Search for the cell housing the specified text and yield its (X, Y) center coordinate. 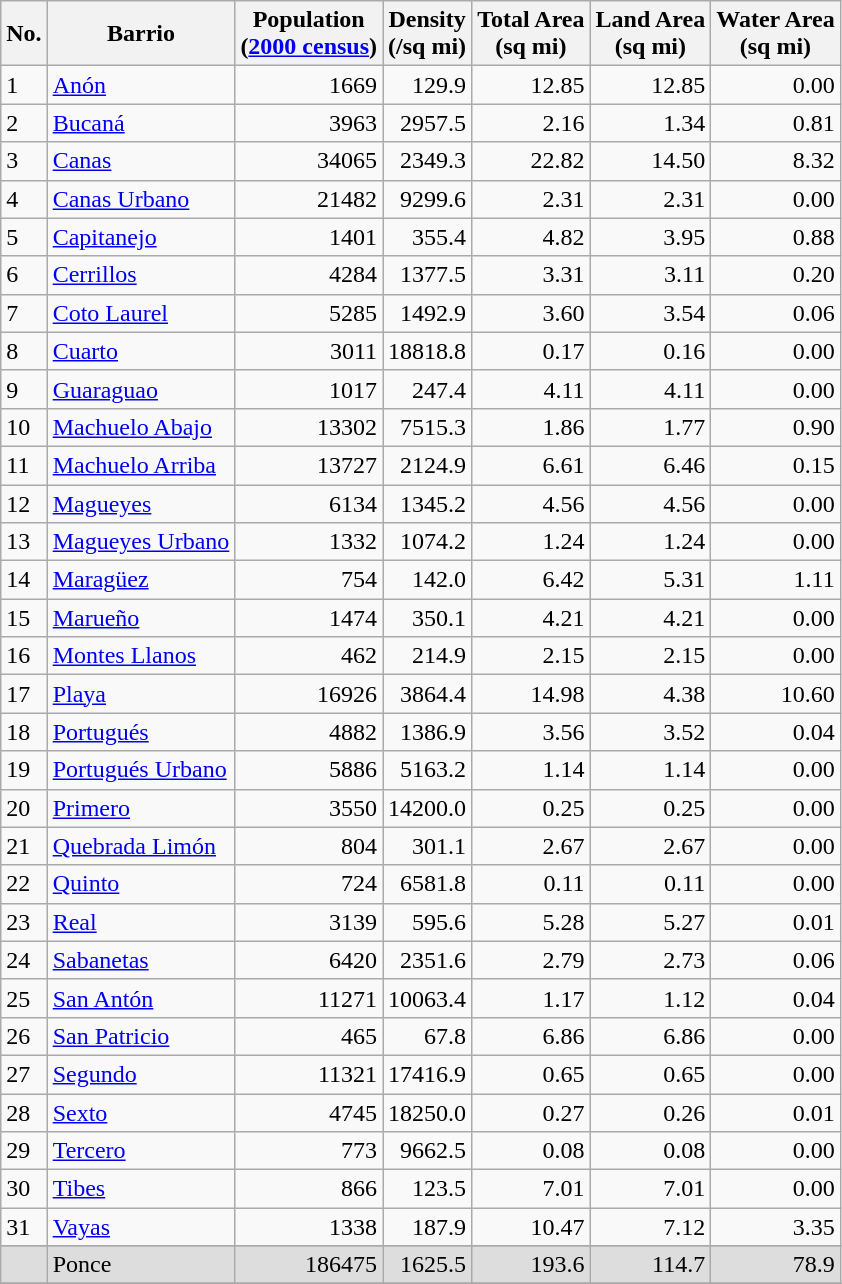
14.98 (531, 694)
14.50 (650, 161)
247.4 (428, 389)
20 (24, 808)
2.79 (531, 960)
Canas (141, 161)
4 (24, 199)
1401 (309, 237)
3.95 (650, 237)
1669 (309, 85)
214.9 (428, 656)
3.60 (531, 313)
0.88 (776, 237)
465 (309, 1036)
29 (24, 1151)
3.31 (531, 275)
3011 (309, 351)
5285 (309, 313)
Playa (141, 694)
Coto Laurel (141, 313)
21482 (309, 199)
Capitanejo (141, 237)
1.77 (650, 427)
Montes Llanos (141, 656)
5 (24, 237)
350.1 (428, 618)
16926 (309, 694)
26 (24, 1036)
1332 (309, 542)
13727 (309, 465)
8 (24, 351)
1.12 (650, 998)
16 (24, 656)
9662.5 (428, 1151)
4745 (309, 1113)
Water Area(sq mi) (776, 34)
17416.9 (428, 1074)
34065 (309, 161)
11271 (309, 998)
2.16 (531, 123)
14200.0 (428, 808)
0.81 (776, 123)
0.16 (650, 351)
Density(/sq mi) (428, 34)
10.60 (776, 694)
Portugués (141, 732)
6.42 (531, 580)
17 (24, 694)
2351.6 (428, 960)
1338 (309, 1227)
Ponce (141, 1265)
Segundo (141, 1074)
No. (24, 34)
6420 (309, 960)
28 (24, 1113)
31 (24, 1227)
6134 (309, 503)
5886 (309, 770)
3864.4 (428, 694)
2124.9 (428, 465)
22.82 (531, 161)
24 (24, 960)
1 (24, 85)
Guaraguao (141, 389)
3963 (309, 123)
4882 (309, 732)
18250.0 (428, 1113)
7515.3 (428, 427)
San Patricio (141, 1036)
3.54 (650, 313)
11321 (309, 1074)
114.7 (650, 1265)
142.0 (428, 580)
773 (309, 1151)
13 (24, 542)
355.4 (428, 237)
Marueño (141, 618)
129.9 (428, 85)
Real (141, 922)
3550 (309, 808)
2 (24, 123)
Canas Urbano (141, 199)
4.82 (531, 237)
2349.3 (428, 161)
0.27 (531, 1113)
Sexto (141, 1113)
6.46 (650, 465)
12 (24, 503)
0.90 (776, 427)
5163.2 (428, 770)
10.47 (531, 1227)
7 (24, 313)
1.86 (531, 427)
3 (24, 161)
2.73 (650, 960)
301.1 (428, 846)
25 (24, 998)
7.12 (650, 1227)
724 (309, 884)
Machuelo Arriba (141, 465)
11 (24, 465)
193.6 (531, 1265)
5.27 (650, 922)
Vayas (141, 1227)
0.26 (650, 1113)
5.31 (650, 580)
30 (24, 1189)
754 (309, 580)
13302 (309, 427)
San Antón (141, 998)
Bucaná (141, 123)
187.9 (428, 1227)
866 (309, 1189)
2957.5 (428, 123)
1074.2 (428, 542)
3.11 (650, 275)
1.11 (776, 580)
1017 (309, 389)
0.15 (776, 465)
Total Area(sq mi) (531, 34)
Population(2000 census) (309, 34)
10 (24, 427)
8.32 (776, 161)
19 (24, 770)
4.38 (650, 694)
1625.5 (428, 1265)
Tibes (141, 1189)
18818.8 (428, 351)
Sabanetas (141, 960)
3.56 (531, 732)
Quebrada Limón (141, 846)
0.20 (776, 275)
123.5 (428, 1189)
1377.5 (428, 275)
0.17 (531, 351)
1345.2 (428, 503)
Land Area(sq mi) (650, 34)
Cerrillos (141, 275)
Maragüez (141, 580)
Quinto (141, 884)
Barrio (141, 34)
Magueyes Urbano (141, 542)
Portugués Urbano (141, 770)
10063.4 (428, 998)
Cuarto (141, 351)
Machuelo Abajo (141, 427)
3139 (309, 922)
3.35 (776, 1227)
21 (24, 846)
1.34 (650, 123)
6 (24, 275)
Magueyes (141, 503)
1474 (309, 618)
22 (24, 884)
4284 (309, 275)
23 (24, 922)
14 (24, 580)
Anón (141, 85)
Primero (141, 808)
67.8 (428, 1036)
595.6 (428, 922)
6581.8 (428, 884)
15 (24, 618)
9 (24, 389)
186475 (309, 1265)
18 (24, 732)
3.52 (650, 732)
9299.6 (428, 199)
6.61 (531, 465)
78.9 (776, 1265)
5.28 (531, 922)
462 (309, 656)
1492.9 (428, 313)
804 (309, 846)
1386.9 (428, 732)
1.17 (531, 998)
Tercero (141, 1151)
27 (24, 1074)
